Scan for the cell matching the given text and deliver its (x, y) coordinate at center. 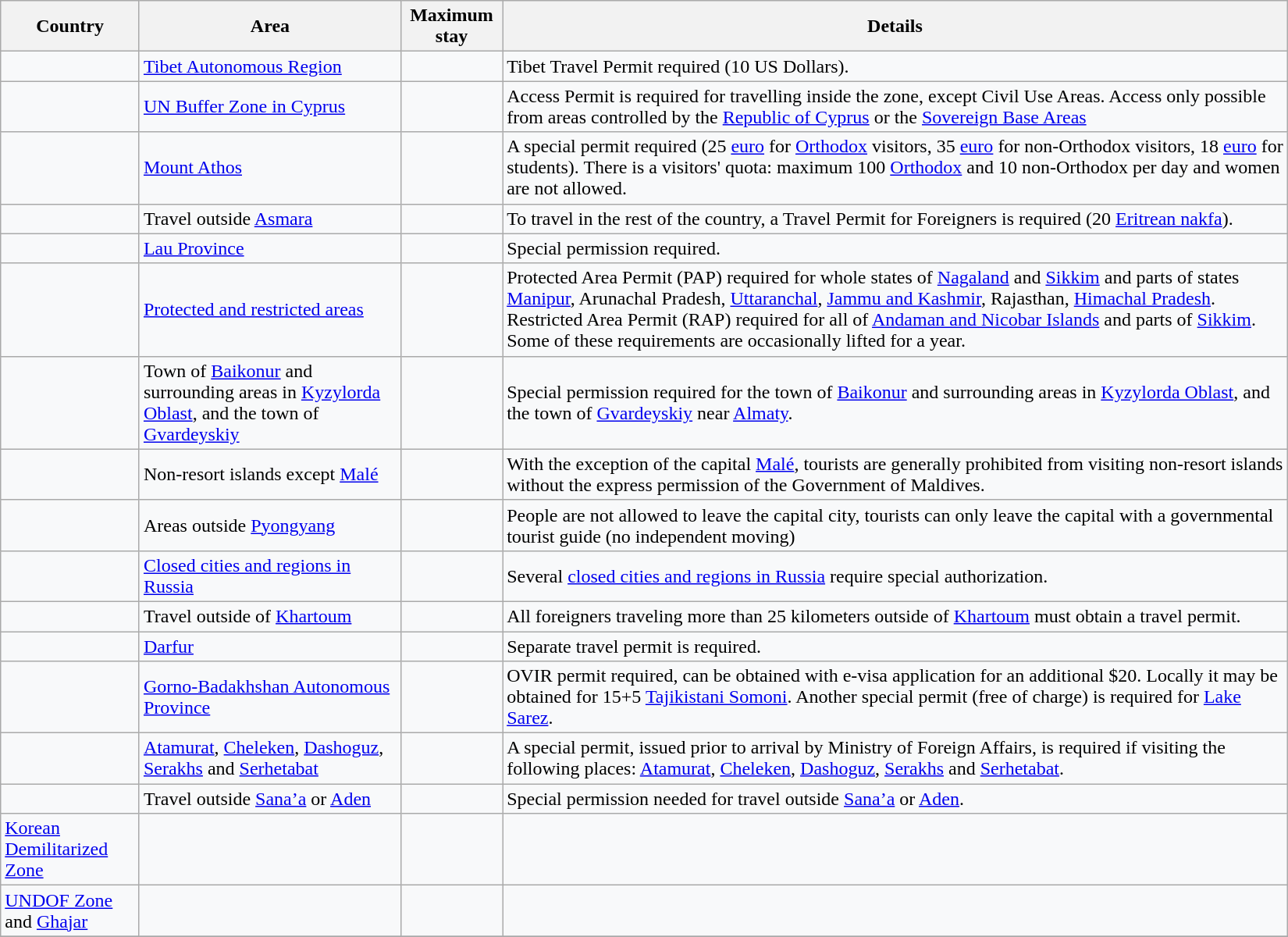
Closed cities and regions in Russia (270, 576)
People are not allowed to leave the capital city, tourists can only leave the capital with a governmental tourist guide (no independent moving) (895, 525)
Lau Province (270, 248)
Areas outside Pyongyang (270, 525)
To travel in the rest of the country, a Travel Permit for Foreigners is required (20 Eritrean nakfa). (895, 219)
Travel outside Sana’a or Aden (270, 799)
Gorno-Badakhshan Autonomous Province (270, 697)
Separate travel permit is required. (895, 646)
Tibet Travel Permit required (10 US Dollars). (895, 66)
All foreigners traveling more than 25 kilometers outside of Khartoum must obtain a travel permit. (895, 616)
Special permission needed for travel outside Sana’a or Aden. (895, 799)
Special permission required. (895, 248)
Darfur (270, 646)
Town of Baikonur and surrounding areas in Kyzylorda Oblast, and the town of Gvardeyskiy (270, 403)
Non-resort islands except Malé (270, 475)
UN Buffer Zone in Cyprus (270, 106)
Korean Demilitarized Zone (70, 850)
Tibet Autonomous Region (270, 66)
Atamurat, Cheleken, Dashoguz, Serakhs and Serhetabat (270, 759)
Several closed cities and regions in Russia require special authorization. (895, 576)
Country (70, 27)
Mount Athos (270, 168)
Special permission required for the town of Baikonur and surrounding areas in Kyzylorda Oblast, and the town of Gvardeyskiy near Almaty. (895, 403)
Maximum stay (451, 27)
Travel outside Asmara (270, 219)
Details (895, 27)
Protected and restricted areas (270, 309)
Area (270, 27)
Travel outside of Khartoum (270, 616)
UNDOF Zone and Ghajar (70, 910)
